Return (x, y) of the center of cell containing provided text 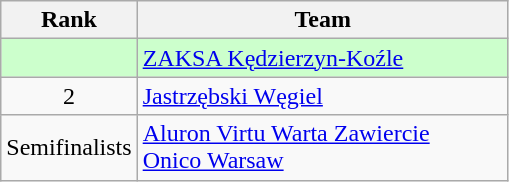
2 (69, 96)
Rank (69, 20)
Aluron Virtu Warta Zawiercie Onico Warsaw (322, 148)
Semifinalists (69, 148)
Jastrzębski Węgiel (322, 96)
ZAKSA Kędzierzyn-Koźle (322, 58)
Team (322, 20)
